Extract the (x, y) coordinate from the center of the cell holding the provided text.  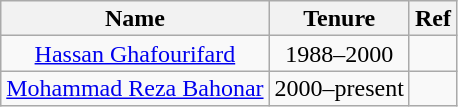
Name (135, 18)
Mohammad Reza Bahonar (135, 88)
Tenure (339, 18)
2000–present (339, 88)
Ref (432, 18)
1988–2000 (339, 54)
Hassan Ghafourifard (135, 54)
